From the cell containing the given text, extract its center point as [X, Y] coordinate. 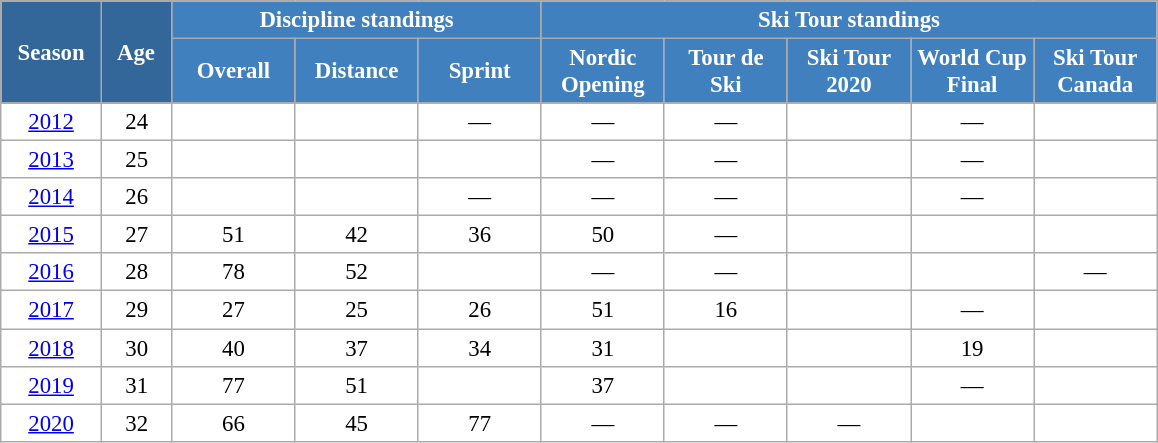
2019 [52, 385]
28 [136, 273]
2018 [52, 348]
45 [356, 423]
19 [972, 348]
40 [234, 348]
24 [136, 122]
2013 [52, 160]
World CupFinal [972, 72]
Ski Tour2020 [848, 72]
36 [480, 235]
29 [136, 310]
2017 [52, 310]
66 [234, 423]
Season [52, 52]
Discipline standings [356, 20]
2015 [52, 235]
2014 [52, 197]
Age [136, 52]
Ski TourCanada [1096, 72]
50 [602, 235]
Distance [356, 72]
2016 [52, 273]
Tour deSki [726, 72]
Ski Tour standings [848, 20]
2020 [52, 423]
Overall [234, 72]
2012 [52, 122]
42 [356, 235]
Sprint [480, 72]
NordicOpening [602, 72]
30 [136, 348]
32 [136, 423]
16 [726, 310]
52 [356, 273]
78 [234, 273]
34 [480, 348]
